Pinpoint the cell where the given text exists, returning its (X, Y) midpoint coordinate. 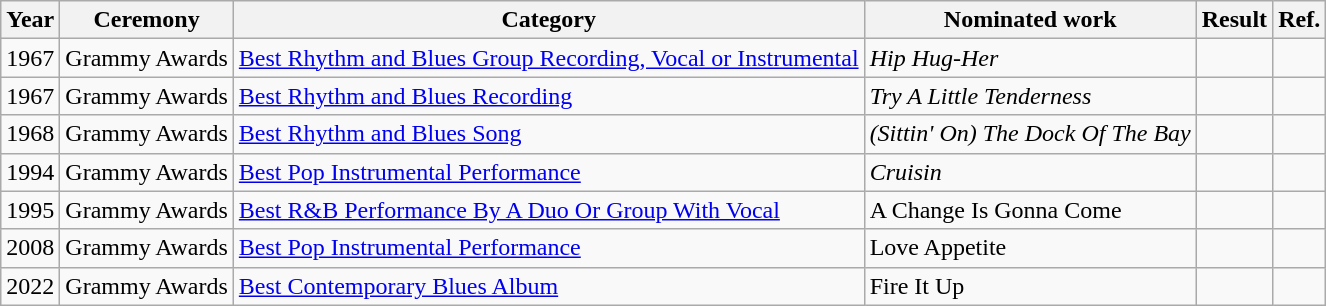
2008 (30, 248)
2022 (30, 286)
Ceremony (147, 20)
Cruisin (1030, 172)
Category (548, 20)
Best Rhythm and Blues Song (548, 134)
Best R&B Performance By A Duo Or Group With Vocal (548, 210)
Best Rhythm and Blues Group Recording, Vocal or Instrumental (548, 58)
Best Rhythm and Blues Recording (548, 96)
Best Contemporary Blues Album (548, 286)
Year (30, 20)
Try A Little Tenderness (1030, 96)
A Change Is Gonna Come (1030, 210)
Hip Hug-Her (1030, 58)
1968 (30, 134)
Nominated work (1030, 20)
Ref. (1300, 20)
1995 (30, 210)
Fire It Up (1030, 286)
(Sittin' On) The Dock Of The Bay (1030, 134)
1994 (30, 172)
Love Appetite (1030, 248)
Result (1234, 20)
